Find where the given text appears and provide that cell's center as [x, y] coordinate. 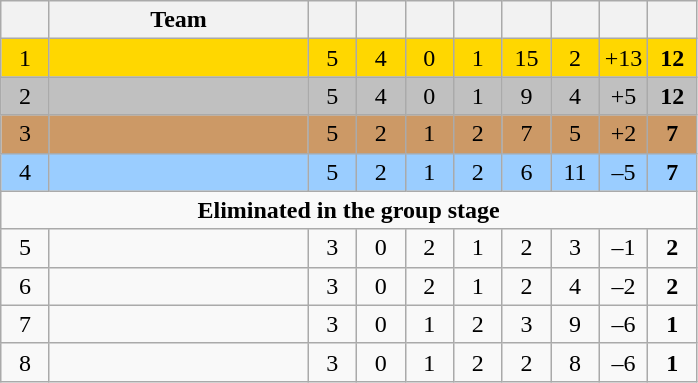
–2 [624, 286]
+5 [624, 96]
Eliminated in the group stage [349, 210]
+2 [624, 134]
–5 [624, 172]
Team [178, 20]
+13 [624, 58]
–1 [624, 248]
11 [576, 172]
15 [526, 58]
